Locate the cell with the specified text and output its [X, Y] center coordinate. 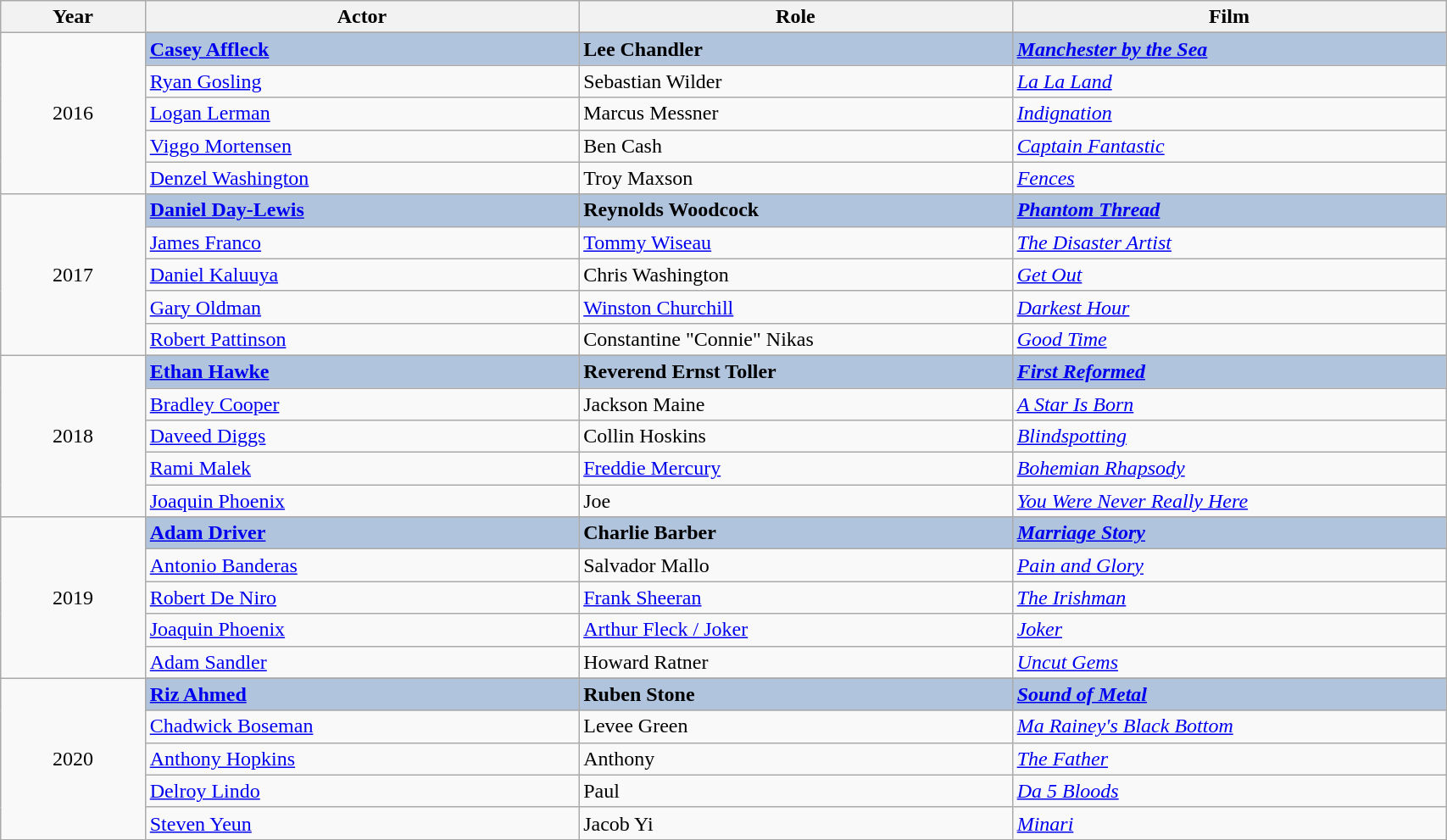
2019 [73, 598]
Viggo Mortensen [361, 146]
Daveed Diggs [361, 437]
Rami Malek [361, 469]
Howard Ratner [795, 662]
Salvador Mallo [795, 565]
Collin Hoskins [795, 437]
Uncut Gems [1229, 662]
Winston Churchill [795, 307]
Bradley Cooper [361, 404]
Casey Affleck [361, 49]
First Reformed [1229, 371]
You Were Never Really Here [1229, 501]
Gary Oldman [361, 307]
Robert Pattinson [361, 339]
Robert De Niro [361, 598]
Troy Maxson [795, 178]
La La Land [1229, 81]
Antonio Banderas [361, 565]
Ruben Stone [795, 694]
Tommy Wiseau [795, 242]
Chris Washington [795, 275]
Levee Green [795, 726]
2017 [73, 275]
Actor [361, 17]
Sound of Metal [1229, 694]
Ethan Hawke [361, 371]
Manchester by the Sea [1229, 49]
Reynolds Woodcock [795, 210]
2016 [73, 114]
Minari [1229, 823]
Steven Yeun [361, 823]
Film [1229, 17]
Constantine "Connie" Nikas [795, 339]
Chadwick Boseman [361, 726]
Role [795, 17]
Reverend Ernst Toller [795, 371]
Ryan Gosling [361, 81]
Anthony [795, 759]
Fences [1229, 178]
Ma Rainey's Black Bottom [1229, 726]
Logan Lerman [361, 114]
Jacob Yi [795, 823]
Indignation [1229, 114]
Riz Ahmed [361, 694]
Frank Sheeran [795, 598]
The Disaster Artist [1229, 242]
Jackson Maine [795, 404]
Marcus Messner [795, 114]
Freddie Mercury [795, 469]
Joe [795, 501]
Pain and Glory [1229, 565]
Lee Chandler [795, 49]
2020 [73, 759]
Anthony Hopkins [361, 759]
2018 [73, 436]
Captain Fantastic [1229, 146]
Blindspotting [1229, 437]
Delroy Lindo [361, 791]
Adam Driver [361, 533]
Daniel Day-Lewis [361, 210]
Daniel Kaluuya [361, 275]
Da 5 Bloods [1229, 791]
Darkest Hour [1229, 307]
Paul [795, 791]
A Star Is Born [1229, 404]
Sebastian Wilder [795, 81]
Arthur Fleck / Joker [795, 630]
The Father [1229, 759]
Year [73, 17]
Get Out [1229, 275]
Charlie Barber [795, 533]
Ben Cash [795, 146]
Good Time [1229, 339]
Bohemian Rhapsody [1229, 469]
James Franco [361, 242]
Denzel Washington [361, 178]
Adam Sandler [361, 662]
Marriage Story [1229, 533]
The Irishman [1229, 598]
Phantom Thread [1229, 210]
Joker [1229, 630]
